Extract the [X, Y] coordinate from the center of the cell holding the provided text.  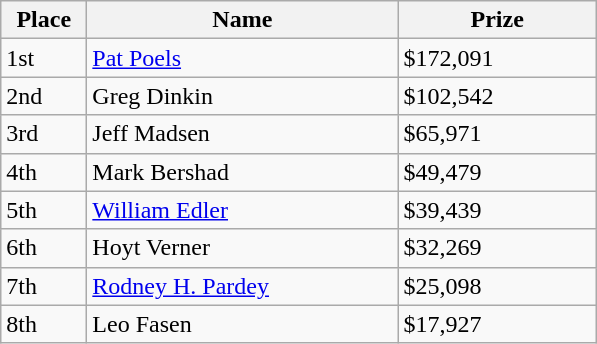
6th [44, 248]
William Edler [242, 210]
$17,927 [498, 324]
Jeff Madsen [242, 134]
5th [44, 210]
4th [44, 172]
Prize [498, 20]
Place [44, 20]
Hoyt Verner [242, 248]
$32,269 [498, 248]
$49,479 [498, 172]
$39,439 [498, 210]
1st [44, 58]
$102,542 [498, 96]
2nd [44, 96]
Rodney H. Pardey [242, 286]
$25,098 [498, 286]
Pat Poels [242, 58]
$65,971 [498, 134]
Name [242, 20]
8th [44, 324]
Greg Dinkin [242, 96]
$172,091 [498, 58]
7th [44, 286]
Leo Fasen [242, 324]
Mark Bershad [242, 172]
3rd [44, 134]
